Identify which cell holds the provided text, then report its [x, y] central coordinate. 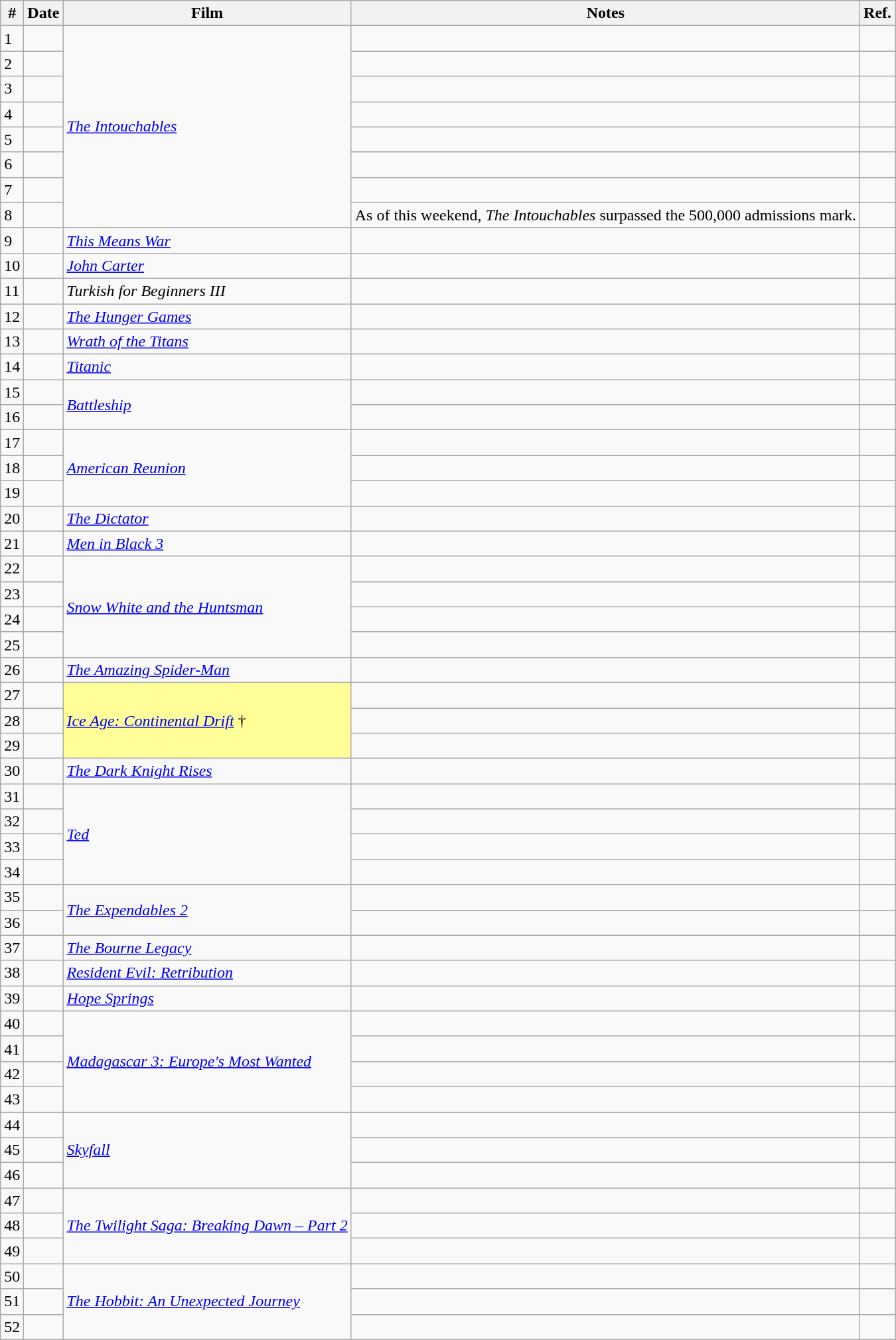
The Dictator [207, 518]
The Hobbit: An Unexpected Journey [207, 1302]
6 [12, 165]
The Expendables 2 [207, 910]
25 [12, 644]
24 [12, 619]
26 [12, 670]
17 [12, 443]
3 [12, 89]
The Dark Knight Rises [207, 771]
Notes [605, 13]
This Means War [207, 240]
# [12, 13]
2 [12, 64]
7 [12, 190]
Film [207, 13]
Resident Evil: Retribution [207, 973]
The Bourne Legacy [207, 948]
Snow White and the Huntsman [207, 607]
35 [12, 897]
36 [12, 923]
Turkish for Beginners III [207, 291]
The Intouchables [207, 127]
Skyfall [207, 1150]
Ice Age: Continental Drift † [207, 720]
49 [12, 1251]
30 [12, 771]
As of this weekend, The Intouchables surpassed the 500,000 admissions mark. [605, 215]
38 [12, 973]
The Amazing Spider-Man [207, 670]
32 [12, 822]
23 [12, 594]
39 [12, 998]
29 [12, 746]
12 [12, 317]
33 [12, 847]
5 [12, 139]
14 [12, 367]
Men in Black 3 [207, 544]
42 [12, 1074]
Ted [207, 834]
16 [12, 417]
45 [12, 1150]
18 [12, 468]
13 [12, 342]
15 [12, 392]
43 [12, 1099]
22 [12, 569]
The Hunger Games [207, 317]
Titanic [207, 367]
4 [12, 114]
Ref. [877, 13]
1 [12, 38]
46 [12, 1175]
41 [12, 1049]
The Twilight Saga: Breaking Dawn – Part 2 [207, 1226]
American Reunion [207, 468]
John Carter [207, 265]
Date [44, 13]
48 [12, 1226]
31 [12, 796]
Wrath of the Titans [207, 342]
51 [12, 1302]
21 [12, 544]
Battleship [207, 405]
20 [12, 518]
52 [12, 1327]
11 [12, 291]
8 [12, 215]
44 [12, 1125]
27 [12, 695]
Hope Springs [207, 998]
47 [12, 1201]
9 [12, 240]
40 [12, 1023]
34 [12, 872]
50 [12, 1276]
28 [12, 720]
10 [12, 265]
19 [12, 493]
Madagascar 3: Europe's Most Wanted [207, 1061]
37 [12, 948]
